Return [x, y] of the center of cell containing provided text 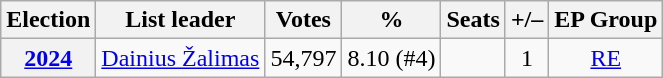
Dainius Žalimas [180, 58]
% [392, 20]
EP Group [606, 20]
8.10 (#4) [392, 58]
54,797 [304, 58]
1 [526, 58]
Election [48, 20]
Seats [473, 20]
Votes [304, 20]
List leader [180, 20]
RE [606, 58]
2024 [48, 58]
+/– [526, 20]
